Output the [x, y] coordinate of the center of the cell containing the given text.  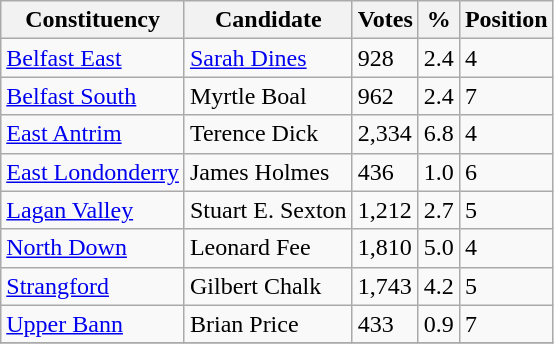
928 [385, 58]
Belfast East [93, 58]
East Londonderry [93, 172]
James Holmes [268, 172]
Votes [385, 20]
436 [385, 172]
5.0 [438, 248]
Terence Dick [268, 134]
1,212 [385, 210]
6 [506, 172]
Constituency [93, 20]
6.8 [438, 134]
Myrtle Boal [268, 96]
Position [506, 20]
Leonard Fee [268, 248]
Gilbert Chalk [268, 286]
Lagan Valley [93, 210]
2,334 [385, 134]
1.0 [438, 172]
Strangford [93, 286]
Candidate [268, 20]
Sarah Dines [268, 58]
0.9 [438, 324]
Belfast South [93, 96]
4.2 [438, 286]
433 [385, 324]
Stuart E. Sexton [268, 210]
962 [385, 96]
North Down [93, 248]
1,810 [385, 248]
% [438, 20]
1,743 [385, 286]
2.7 [438, 210]
Upper Bann [93, 324]
Brian Price [268, 324]
East Antrim [93, 134]
